Scan for the cell matching the given text and deliver its [x, y] coordinate at center. 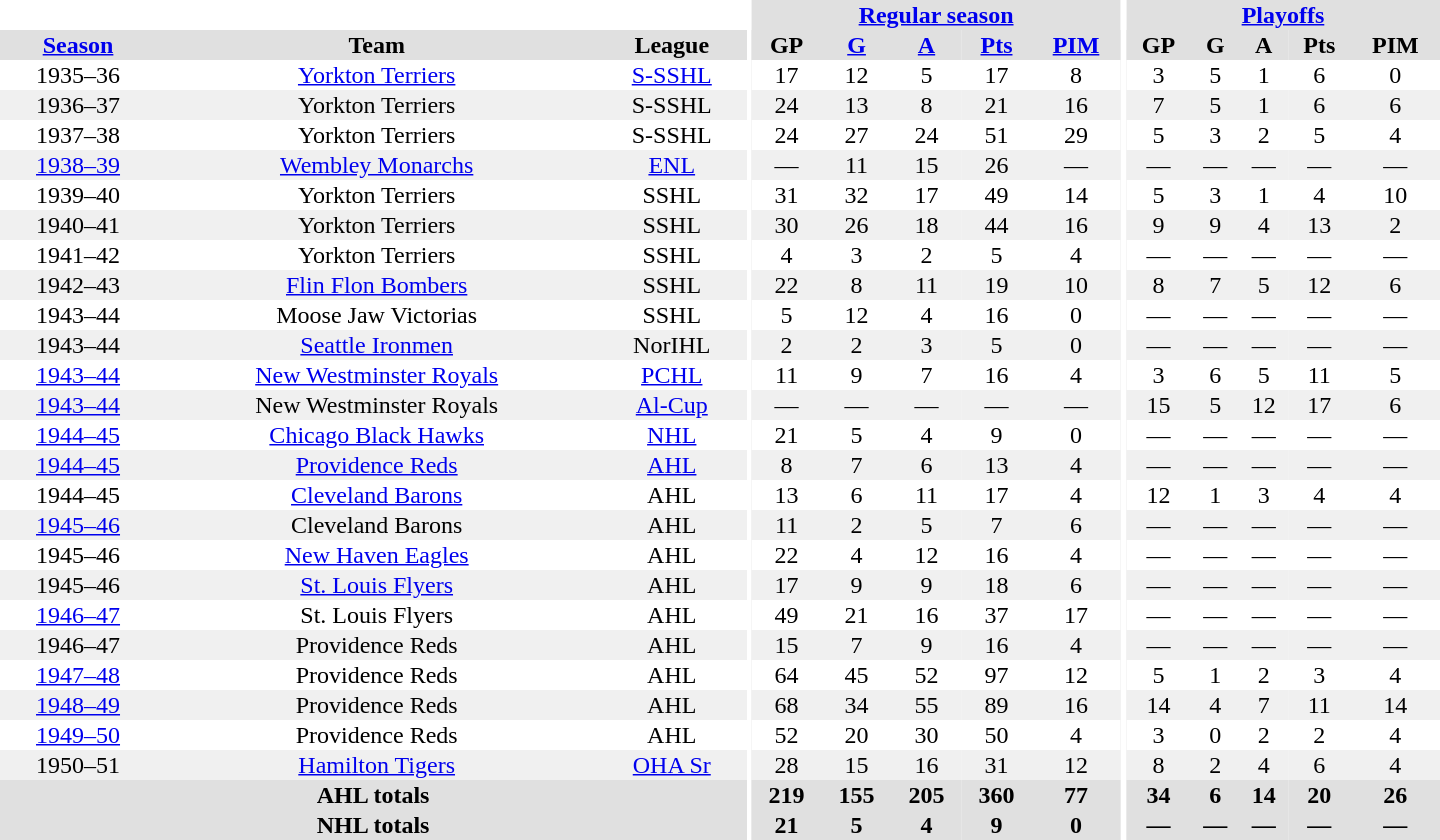
1950–51 [78, 765]
155 [857, 795]
Regular season [936, 15]
89 [997, 705]
1939–40 [78, 195]
32 [857, 195]
27 [857, 135]
19 [997, 285]
64 [787, 675]
NHL totals [373, 825]
NorIHL [672, 345]
Flin Flon Bombers [376, 285]
1938–39 [78, 165]
219 [787, 795]
45 [857, 675]
205 [927, 795]
Season [78, 45]
29 [1076, 135]
55 [927, 705]
50 [997, 735]
Seattle Ironmen [376, 345]
1948–49 [78, 705]
1941–42 [78, 255]
28 [787, 765]
Chicago Black Hawks [376, 435]
1935–36 [78, 75]
1942–43 [78, 285]
51 [997, 135]
97 [997, 675]
68 [787, 705]
77 [1076, 795]
ENL [672, 165]
New Haven Eagles [376, 555]
Playoffs [1283, 15]
Team [376, 45]
Al-Cup [672, 405]
1937–38 [78, 135]
PCHL [672, 375]
League [672, 45]
1947–48 [78, 675]
1940–41 [78, 225]
37 [997, 615]
1949–50 [78, 735]
Wembley Monarchs [376, 165]
Hamilton Tigers [376, 765]
Moose Jaw Victorias [376, 315]
NHL [672, 435]
44 [997, 225]
AHL totals [373, 795]
OHA Sr [672, 765]
1936–37 [78, 105]
360 [997, 795]
